Capture the cell that displays the provided text and extract its [x, y] central coordinate. 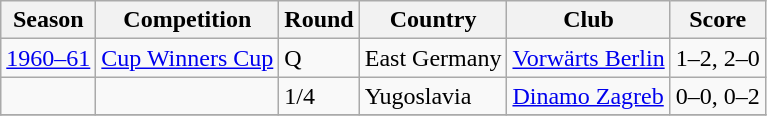
1960–61 [48, 58]
Dinamo Zagreb [588, 96]
Q [319, 58]
Vorwärts Berlin [588, 58]
Score [718, 20]
Cup Winners Cup [188, 58]
0–0, 0–2 [718, 96]
Round [319, 20]
1–2, 2–0 [718, 58]
1/4 [319, 96]
Competition [188, 20]
Season [48, 20]
East Germany [433, 58]
Yugoslavia [433, 96]
Country [433, 20]
Club [588, 20]
